Locate the cell with the specified text and output its [X, Y] center coordinate. 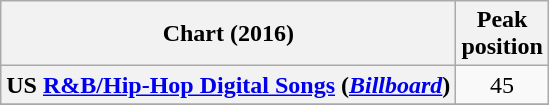
Peakposition [502, 34]
Chart (2016) [228, 34]
45 [502, 85]
US R&B/Hip-Hop Digital Songs (Billboard) [228, 85]
